Search for the cell housing the specified text and yield its (X, Y) center coordinate. 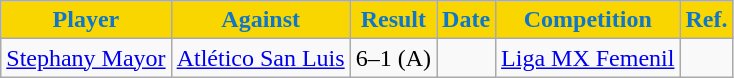
Against (260, 20)
Atlético San Luis (260, 58)
Stephany Mayor (86, 58)
Result (393, 20)
Ref. (706, 20)
6–1 (A) (393, 58)
Player (86, 20)
Competition (588, 20)
Date (466, 20)
Liga MX Femenil (588, 58)
